For the text-containing cell, return its midpoint in (X, Y) coordinate format. 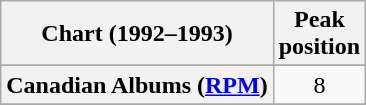
Canadian Albums (RPM) (137, 85)
Peakposition (319, 34)
8 (319, 85)
Chart (1992–1993) (137, 34)
